Extract the (x, y) coordinate from the center of the cell holding the provided text.  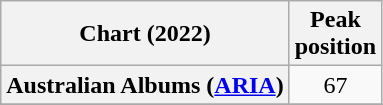
Chart (2022) (145, 34)
Australian Albums (ARIA) (145, 85)
67 (335, 85)
Peakposition (335, 34)
